Detect which cell encompasses the target text, then output its [x, y] center coordinate. 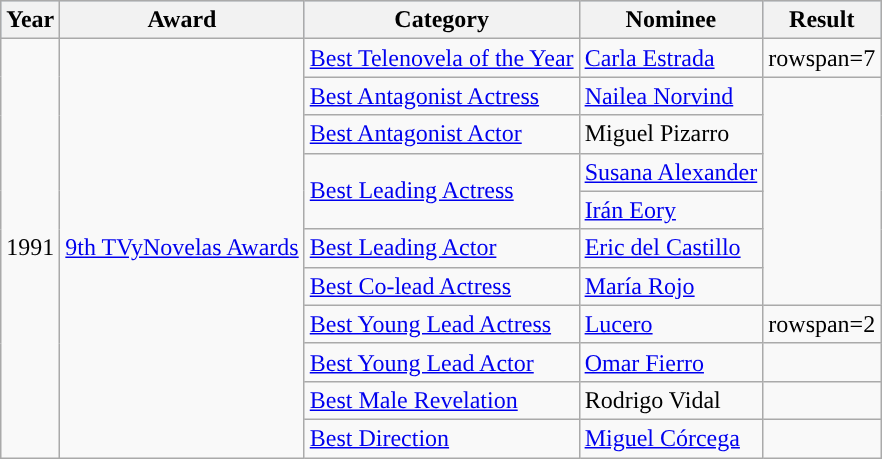
Best Antagonist Actor [442, 134]
9th TVyNovelas Awards [182, 248]
Rodrigo Vidal [671, 400]
Nominee [671, 20]
Award [182, 20]
Best Male Revelation [442, 400]
Year [30, 20]
Eric del Castillo [671, 248]
Result [822, 20]
Carla Estrada [671, 58]
Omar Fierro [671, 362]
María Rojo [671, 286]
Best Young Lead Actress [442, 324]
Category [442, 20]
Lucero [671, 324]
Susana Alexander [671, 172]
Nailea Norvind [671, 96]
Miguel Córcega [671, 438]
Best Co-lead Actress [442, 286]
1991 [30, 248]
Best Young Lead Actor [442, 362]
Best Antagonist Actress [442, 96]
Irán Eory [671, 210]
Best Direction [442, 438]
Miguel Pizarro [671, 134]
Best Telenovela of the Year [442, 58]
rowspan=7 [822, 58]
Best Leading Actress [442, 191]
rowspan=2 [822, 324]
Best Leading Actor [442, 248]
